Return [X, Y] of the center of cell containing provided text 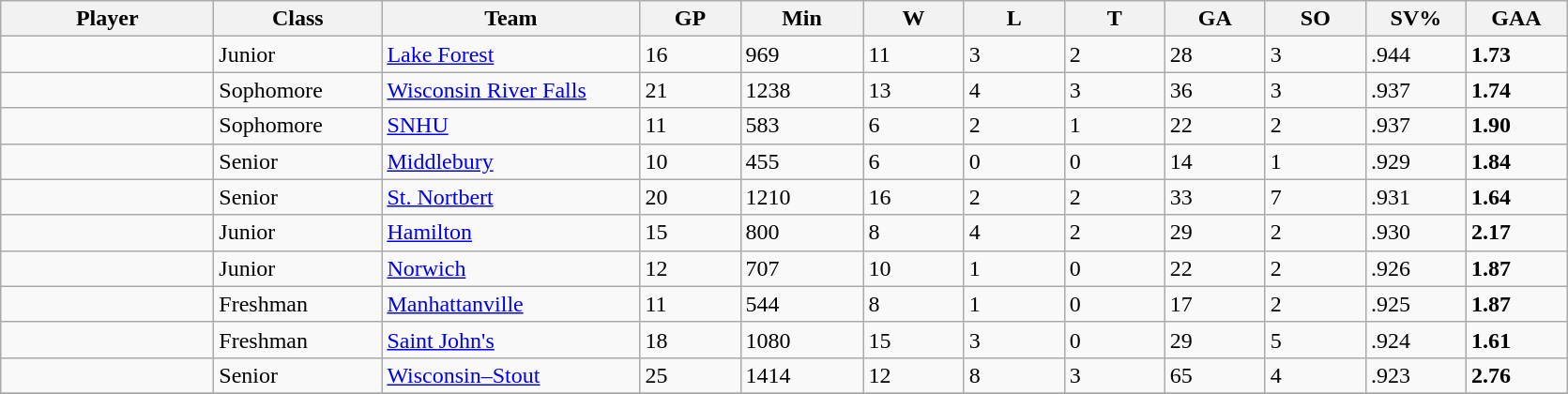
Wisconsin–Stout [510, 375]
T [1115, 19]
W [914, 19]
Norwich [510, 268]
33 [1214, 197]
Hamilton [510, 233]
1414 [801, 375]
Player [107, 19]
GP [691, 19]
Lake Forest [510, 54]
SO [1316, 19]
1.64 [1516, 197]
1.90 [1516, 126]
25 [691, 375]
65 [1214, 375]
1.61 [1516, 340]
1.84 [1516, 161]
969 [801, 54]
20 [691, 197]
Manhattanville [510, 304]
17 [1214, 304]
Class [298, 19]
707 [801, 268]
Saint John's [510, 340]
L [1013, 19]
544 [801, 304]
.923 [1415, 375]
GAA [1516, 19]
583 [801, 126]
455 [801, 161]
1238 [801, 90]
.924 [1415, 340]
2.17 [1516, 233]
2.76 [1516, 375]
.931 [1415, 197]
13 [914, 90]
7 [1316, 197]
28 [1214, 54]
St. Nortbert [510, 197]
Team [510, 19]
1210 [801, 197]
GA [1214, 19]
.930 [1415, 233]
.929 [1415, 161]
.926 [1415, 268]
.944 [1415, 54]
18 [691, 340]
SNHU [510, 126]
1080 [801, 340]
Middlebury [510, 161]
14 [1214, 161]
1.73 [1516, 54]
.925 [1415, 304]
Min [801, 19]
800 [801, 233]
5 [1316, 340]
36 [1214, 90]
21 [691, 90]
SV% [1415, 19]
1.74 [1516, 90]
Wisconsin River Falls [510, 90]
